Provide the [x, y] coordinate of the cell's center where the given text is located.  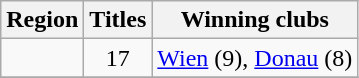
Winning clubs [255, 20]
Titles [118, 20]
Wien (9), Donau (8) [255, 58]
Region [42, 20]
17 [118, 58]
